Return the [x, y] coordinate for the center point of the cell that contains the specified text.  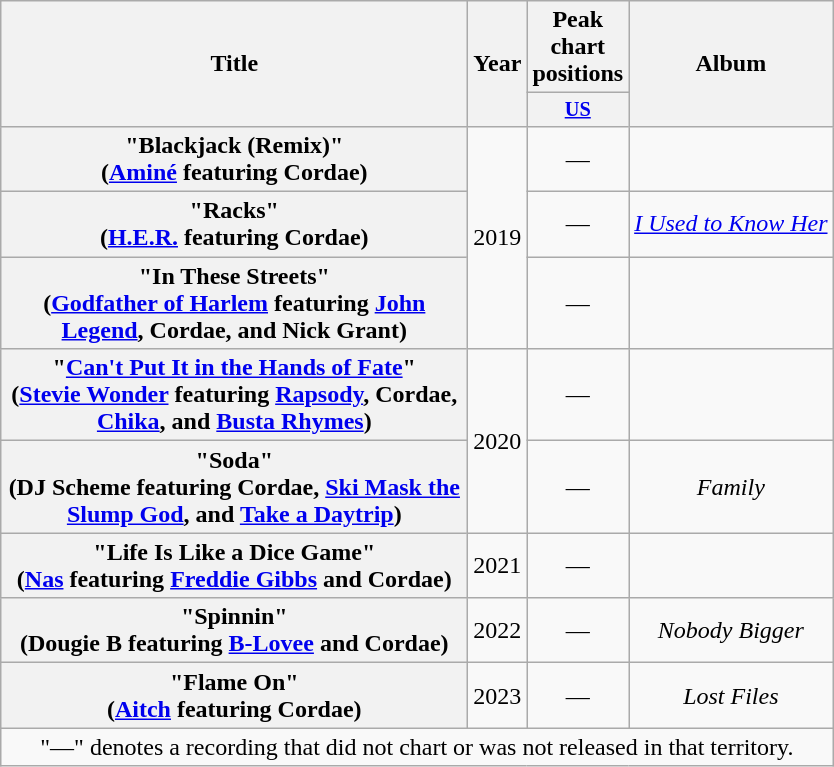
"In These Streets"(Godfather of Harlem featuring John Legend, Cordae, and Nick Grant) [234, 303]
Year [498, 64]
"Racks"(H.E.R. featuring Cordae) [234, 224]
"Life Is Like a Dice Game"(Nas featuring Freddie Gibbs and Cordae) [234, 566]
2021 [498, 566]
2023 [498, 696]
Album [731, 64]
"Can't Put It in the Hands of Fate"(Stevie Wonder featuring Rapsody, Cordae, Chika, and Busta Rhymes) [234, 395]
Nobody Bigger [731, 630]
"—" denotes a recording that did not chart or was not released in that territory. [417, 747]
Title [234, 64]
2020 [498, 441]
Family [731, 487]
"Spinnin"(Dougie B featuring B-Lovee and Cordae) [234, 630]
Peak chart positions [578, 47]
"Soda"(DJ Scheme featuring Cordae, Ski Mask the Slump God, and Take a Daytrip) [234, 487]
Lost Files [731, 696]
"Flame On"(Aitch featuring Cordae) [234, 696]
2019 [498, 237]
2022 [498, 630]
"Blackjack (Remix)"(Aminé featuring Cordae) [234, 158]
I Used to Know Her [731, 224]
US [578, 110]
